Capture the cell that displays the provided text and extract its (x, y) central coordinate. 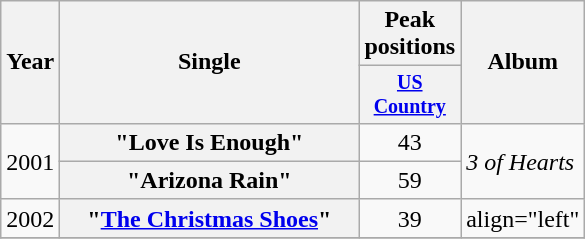
"The Christmas Shoes" (210, 218)
"Love Is Enough" (210, 142)
Peak positions (410, 34)
"Arizona Rain" (210, 180)
2001 (30, 161)
2002 (30, 218)
59 (410, 180)
US Country (410, 94)
align="left" (523, 218)
Single (210, 62)
Album (523, 62)
Year (30, 62)
3 of Hearts (523, 161)
43 (410, 142)
39 (410, 218)
